Return the [X, Y] coordinate for the center point of the cell that contains the specified text.  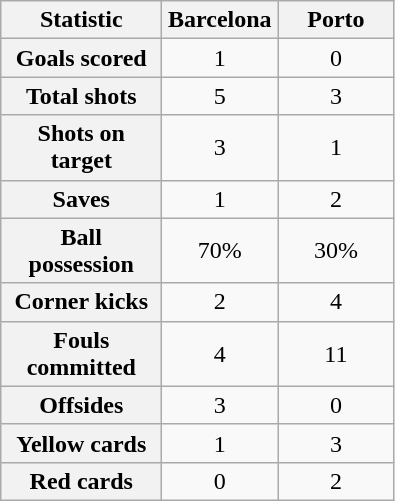
5 [220, 96]
Total shots [82, 96]
Offsides [82, 405]
Shots on target [82, 148]
Ball possession [82, 250]
30% [336, 250]
Yellow cards [82, 443]
Statistic [82, 20]
Corner kicks [82, 302]
Red cards [82, 481]
Saves [82, 199]
11 [336, 354]
Porto [336, 20]
Goals scored [82, 58]
70% [220, 250]
Fouls committed [82, 354]
Barcelona [220, 20]
